For the text-containing cell, return its midpoint in (x, y) coordinate format. 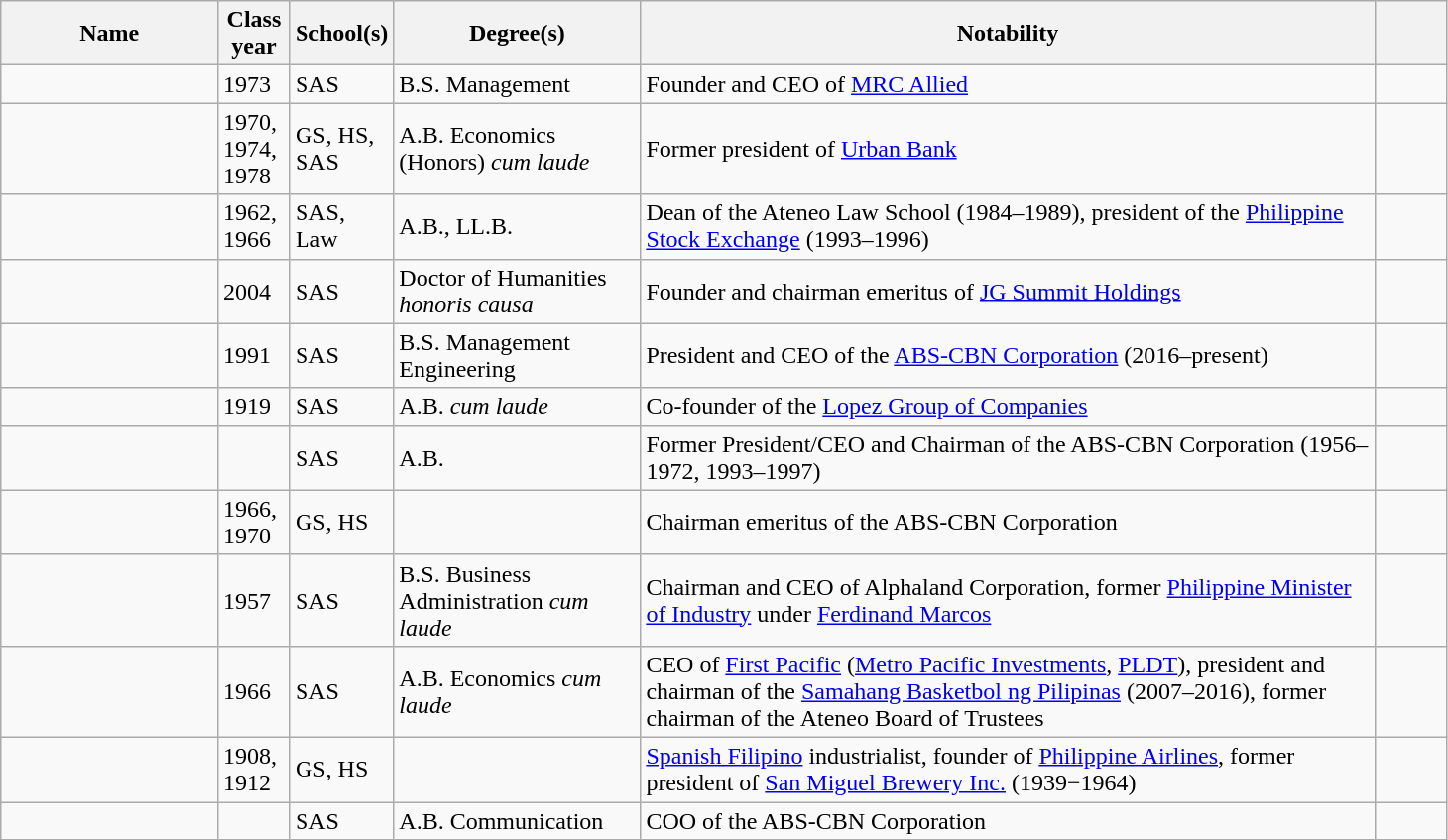
A.B. Communication (518, 820)
A.B. (518, 458)
1919 (254, 407)
1966, 1970 (254, 522)
School(s) (341, 34)
B.S. Business Administration cum laude (518, 600)
A.B., LL.B. (518, 226)
1966 (254, 691)
1970, 1974, 1978 (254, 149)
Chairman and CEO of Alphaland Corporation, former Philippine Minister of Industry under Ferdinand Marcos (1008, 600)
Doctor of Humanities honoris causa (518, 292)
A.B. Economics cum laude (518, 691)
1973 (254, 84)
GS, HS, SAS (341, 149)
A.B. cum laude (518, 407)
Chairman emeritus of the ABS-CBN Corporation (1008, 522)
A.B. Economics (Honors) cum laude (518, 149)
Class year (254, 34)
Notability (1008, 34)
SAS, Law (341, 226)
Co-founder of the Lopez Group of Companies (1008, 407)
Spanish Filipino industrialist, founder of Philippine Airlines, former president of San Miguel Brewery Inc. (1939−1964) (1008, 770)
Former president of Urban Bank (1008, 149)
Degree(s) (518, 34)
Name (109, 34)
1962, 1966 (254, 226)
Former President/CEO and Chairman of the ABS-CBN Corporation (1956–1972, 1993–1997) (1008, 458)
President and CEO of the ABS-CBN Corporation (2016–present) (1008, 355)
1957 (254, 600)
1991 (254, 355)
COO of the ABS-CBN Corporation (1008, 820)
Dean of the Ateneo Law School (1984–1989), president of the Philippine Stock Exchange (1993–1996) (1008, 226)
2004 (254, 292)
B.S. Management (518, 84)
Founder and chairman emeritus of JG Summit Holdings (1008, 292)
B.S. Management Engineering (518, 355)
Founder and CEO of MRC Allied (1008, 84)
1908, 1912 (254, 770)
